Return the (x, y) coordinate for the center point of the cell that contains the specified text.  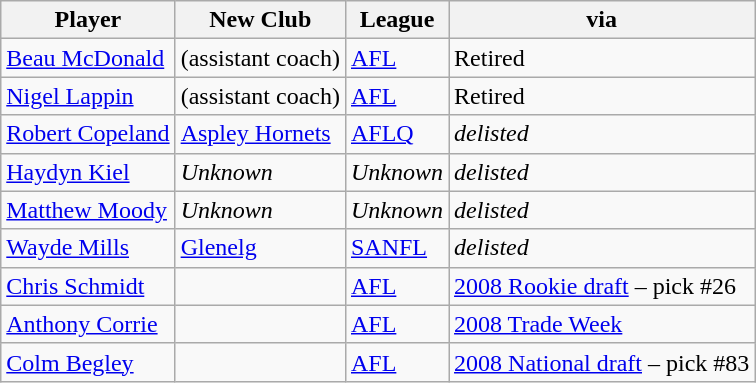
AFLQ (396, 134)
Beau McDonald (88, 58)
2008 Rookie draft – pick #26 (602, 286)
Nigel Lappin (88, 96)
2008 National draft – pick #83 (602, 362)
SANFL (396, 248)
Robert Copeland (88, 134)
League (396, 20)
Aspley Hornets (260, 134)
New Club (260, 20)
Chris Schmidt (88, 286)
Wayde Mills (88, 248)
Haydyn Kiel (88, 172)
Player (88, 20)
Colm Begley (88, 362)
2008 Trade Week (602, 324)
Glenelg (260, 248)
Matthew Moody (88, 210)
Anthony Corrie (88, 324)
via (602, 20)
